Detect which cell encompasses the target text, then output its (x, y) center coordinate. 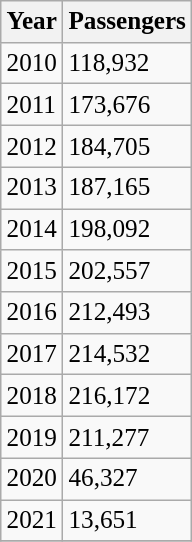
2017 (32, 354)
2014 (32, 229)
2018 (32, 396)
46,327 (128, 479)
2011 (32, 105)
118,932 (128, 63)
Passengers (128, 22)
2020 (32, 479)
211,277 (128, 437)
202,557 (128, 271)
2015 (32, 271)
13,651 (128, 520)
2013 (32, 188)
2021 (32, 520)
2012 (32, 146)
2010 (32, 63)
198,092 (128, 229)
2016 (32, 313)
187,165 (128, 188)
216,172 (128, 396)
Year (32, 22)
173,676 (128, 105)
2019 (32, 437)
212,493 (128, 313)
214,532 (128, 354)
184,705 (128, 146)
